Find where the given text appears and provide that cell's center as (x, y) coordinate. 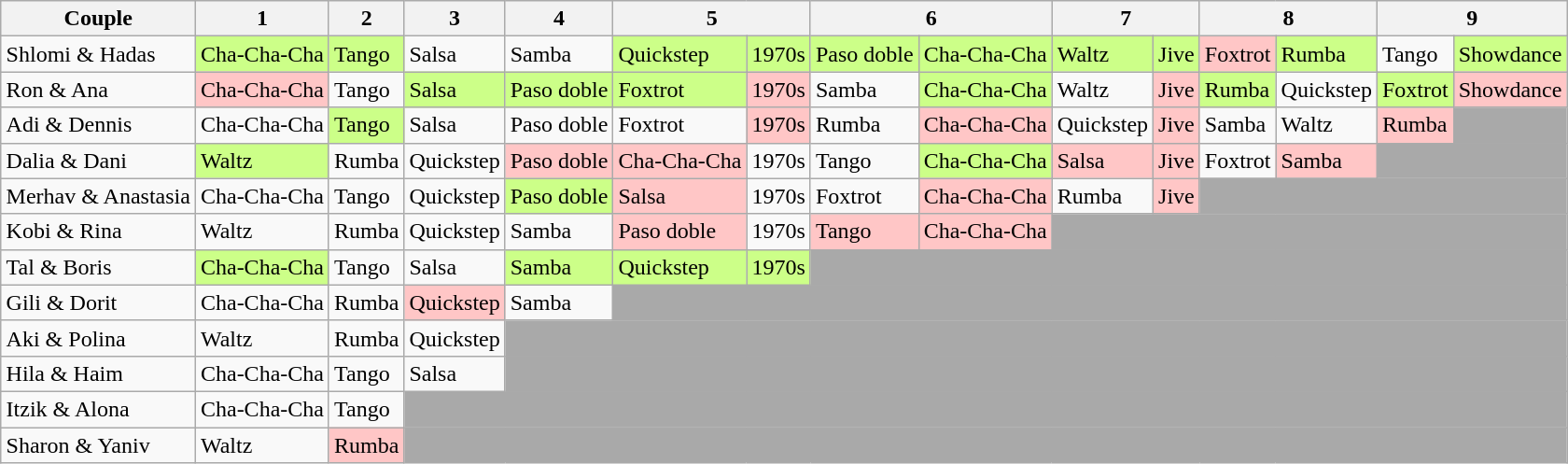
Hila & Haim (98, 373)
9 (1471, 19)
4 (559, 19)
5 (711, 19)
2 (366, 19)
Shlomi & Hadas (98, 54)
6 (931, 19)
Sharon & Yaniv (98, 445)
8 (1288, 19)
Merhav & Anastasia (98, 196)
3 (455, 19)
Gili & Dorit (98, 302)
Adi & Dennis (98, 125)
Itzik & Alona (98, 409)
Ron & Ana (98, 90)
7 (1126, 19)
Aki & Polina (98, 338)
Couple (98, 19)
Kobi & Rina (98, 232)
Tal & Boris (98, 267)
1 (261, 19)
Dalia & Dani (98, 161)
